Capture the cell that displays the provided text and extract its [x, y] central coordinate. 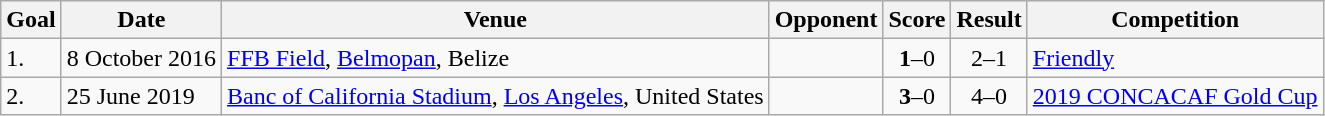
3–0 [917, 96]
Friendly [1175, 58]
1–0 [917, 58]
8 October 2016 [141, 58]
2. [31, 96]
Venue [496, 20]
Result [989, 20]
1. [31, 58]
Score [917, 20]
Banc of California Stadium, Los Angeles, United States [496, 96]
Opponent [826, 20]
2019 CONCACAF Gold Cup [1175, 96]
25 June 2019 [141, 96]
4–0 [989, 96]
FFB Field, Belmopan, Belize [496, 58]
2–1 [989, 58]
Date [141, 20]
Competition [1175, 20]
Goal [31, 20]
